Identify which cell holds the provided text, then report its [x, y] central coordinate. 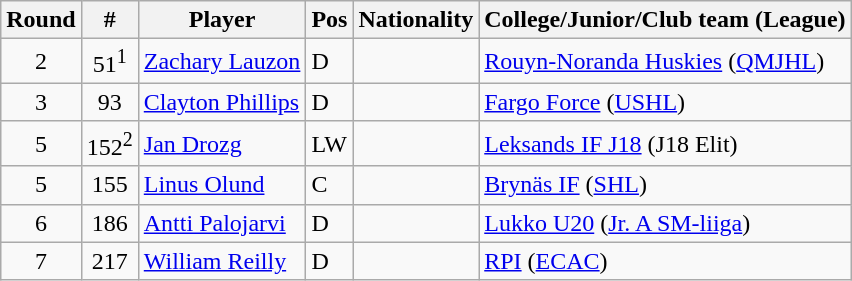
Antti Palojarvi [222, 223]
7 [41, 261]
1522 [110, 144]
6 [41, 223]
# [110, 20]
RPI (ECAC) [665, 261]
Lukko U20 (Jr. A SM-liiga) [665, 223]
3 [41, 102]
93 [110, 102]
Brynäs IF (SHL) [665, 185]
C [330, 185]
Leksands IF J18 (J18 Elit) [665, 144]
Player [222, 20]
155 [110, 185]
2 [41, 62]
LW [330, 144]
511 [110, 62]
186 [110, 223]
Pos [330, 20]
Fargo Force (USHL) [665, 102]
217 [110, 261]
Clayton Phillips [222, 102]
College/Junior/Club team (League) [665, 20]
Zachary Lauzon [222, 62]
Nationality [416, 20]
Round [41, 20]
William Reilly [222, 261]
Rouyn-Noranda Huskies (QMJHL) [665, 62]
Jan Drozg [222, 144]
Linus Olund [222, 185]
